Extract the (X, Y) coordinate from the center of the cell holding the provided text.  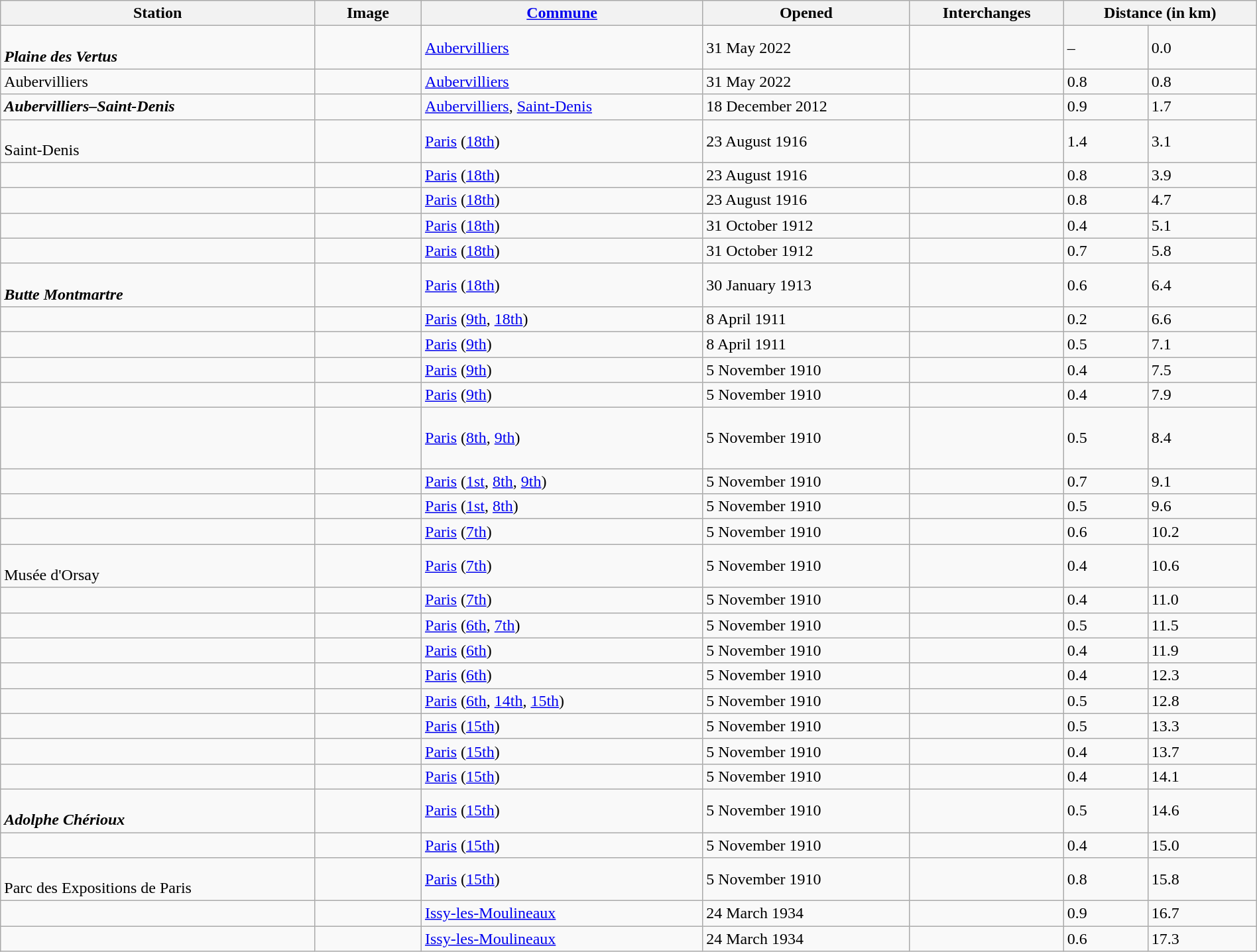
7.9 (1202, 395)
5.1 (1202, 225)
Butte Montmartre (158, 285)
0.2 (1106, 319)
Parc des Expositions de Paris (158, 879)
14.1 (1202, 776)
11.0 (1202, 600)
Paris (9th, 18th) (562, 319)
Aubervilliers–Saint-Denis (158, 107)
Paris (1st, 8th, 9th) (562, 481)
8.4 (1202, 438)
0.0 (1202, 48)
11.5 (1202, 625)
15.8 (1202, 879)
1.7 (1202, 107)
12.8 (1202, 701)
Paris (6th, 7th) (562, 625)
Musée d'Orsay (158, 566)
Station (158, 13)
9.6 (1202, 506)
Opened (806, 13)
15.0 (1202, 845)
Plaine des Vertus (158, 48)
1.4 (1106, 141)
Image (367, 13)
11.9 (1202, 650)
17.3 (1202, 939)
7.1 (1202, 344)
Adolphe Chérioux (158, 810)
12.3 (1202, 676)
5.8 (1202, 251)
16.7 (1202, 914)
30 January 1913 (806, 285)
9.1 (1202, 481)
13.3 (1202, 726)
Aubervilliers, Saint-Denis (562, 107)
Interchanges (987, 13)
4.7 (1202, 200)
3.1 (1202, 141)
14.6 (1202, 810)
18 December 2012 (806, 107)
7.5 (1202, 369)
Distance (in km) (1160, 13)
6.6 (1202, 319)
13.7 (1202, 751)
Paris (8th, 9th) (562, 438)
Saint-Denis (158, 141)
– (1106, 48)
Paris (6th, 14th, 15th) (562, 701)
10.6 (1202, 566)
6.4 (1202, 285)
Commune (562, 13)
Paris (1st, 8th) (562, 506)
10.2 (1202, 532)
3.9 (1202, 175)
